Search for the cell housing the specified text and yield its (X, Y) center coordinate. 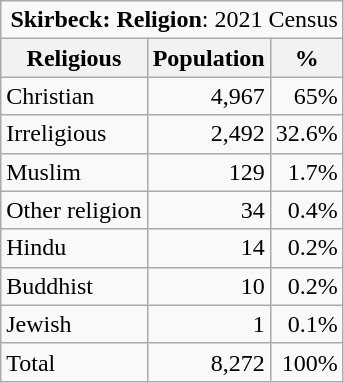
14 (208, 248)
Hindu (74, 248)
Religious (74, 58)
65% (306, 96)
Population (208, 58)
0.1% (306, 324)
Other religion (74, 210)
32.6% (306, 134)
0.4% (306, 210)
Jewish (74, 324)
129 (208, 172)
Irreligious (74, 134)
8,272 (208, 362)
1.7% (306, 172)
Muslim (74, 172)
Buddhist (74, 286)
Christian (74, 96)
% (306, 58)
100% (306, 362)
10 (208, 286)
Skirbeck: Religion: 2021 Census (172, 20)
Total (74, 362)
2,492 (208, 134)
4,967 (208, 96)
34 (208, 210)
1 (208, 324)
